Return [X, Y] of the center of cell containing provided text 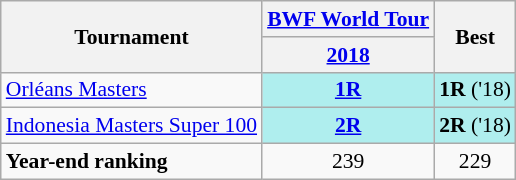
Indonesia Masters Super 100 [132, 126]
Orléans Masters [132, 90]
BWF World Tour [348, 19]
Tournament [132, 36]
1R ('18) [475, 90]
239 [348, 162]
Best [475, 36]
2018 [348, 55]
2R [348, 126]
1R [348, 90]
2R ('18) [475, 126]
229 [475, 162]
Year-end ranking [132, 162]
